Provide the (X, Y) coordinate of the cell's center where the given text is located.  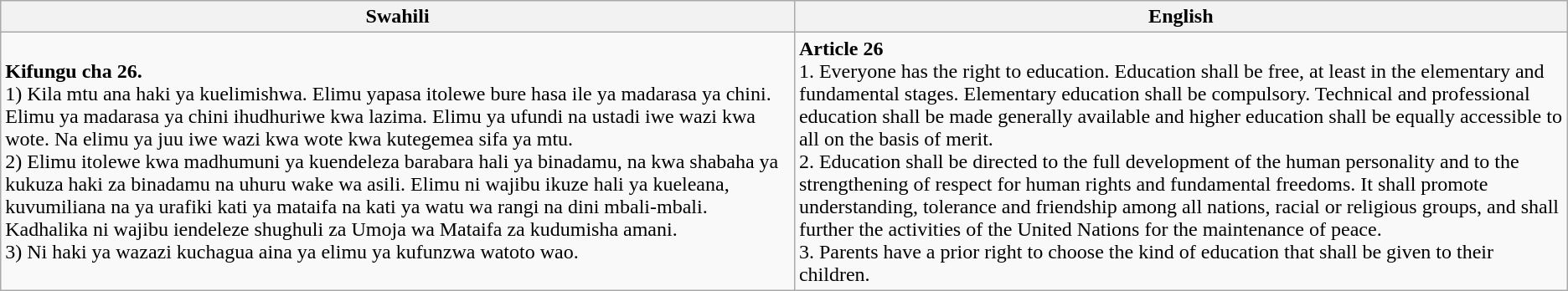
Swahili (398, 17)
English (1181, 17)
